Provide the (x, y) coordinate of the cell's center where the given text is located.  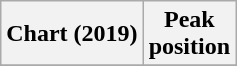
Chart (2019) (72, 34)
Peakposition (189, 34)
